Extract the (X, Y) coordinate from the center of the cell holding the provided text.  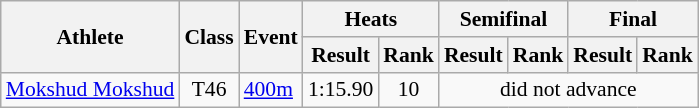
10 (408, 90)
400m (271, 90)
Event (271, 36)
did not advance (568, 90)
Heats (371, 19)
T46 (208, 90)
Mokshud Mokshud (90, 90)
1:15.90 (340, 90)
Athlete (90, 36)
Semifinal (504, 19)
Class (208, 36)
Final (632, 19)
